Return (x, y) of the center of cell containing provided text 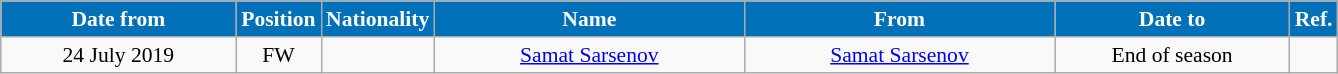
24 July 2019 (118, 55)
FW (278, 55)
Name (589, 19)
End of season (1172, 55)
Ref. (1314, 19)
Date from (118, 19)
Nationality (378, 19)
From (899, 19)
Date to (1172, 19)
Position (278, 19)
